Extract the [x, y] coordinate from the center of the cell holding the provided text.  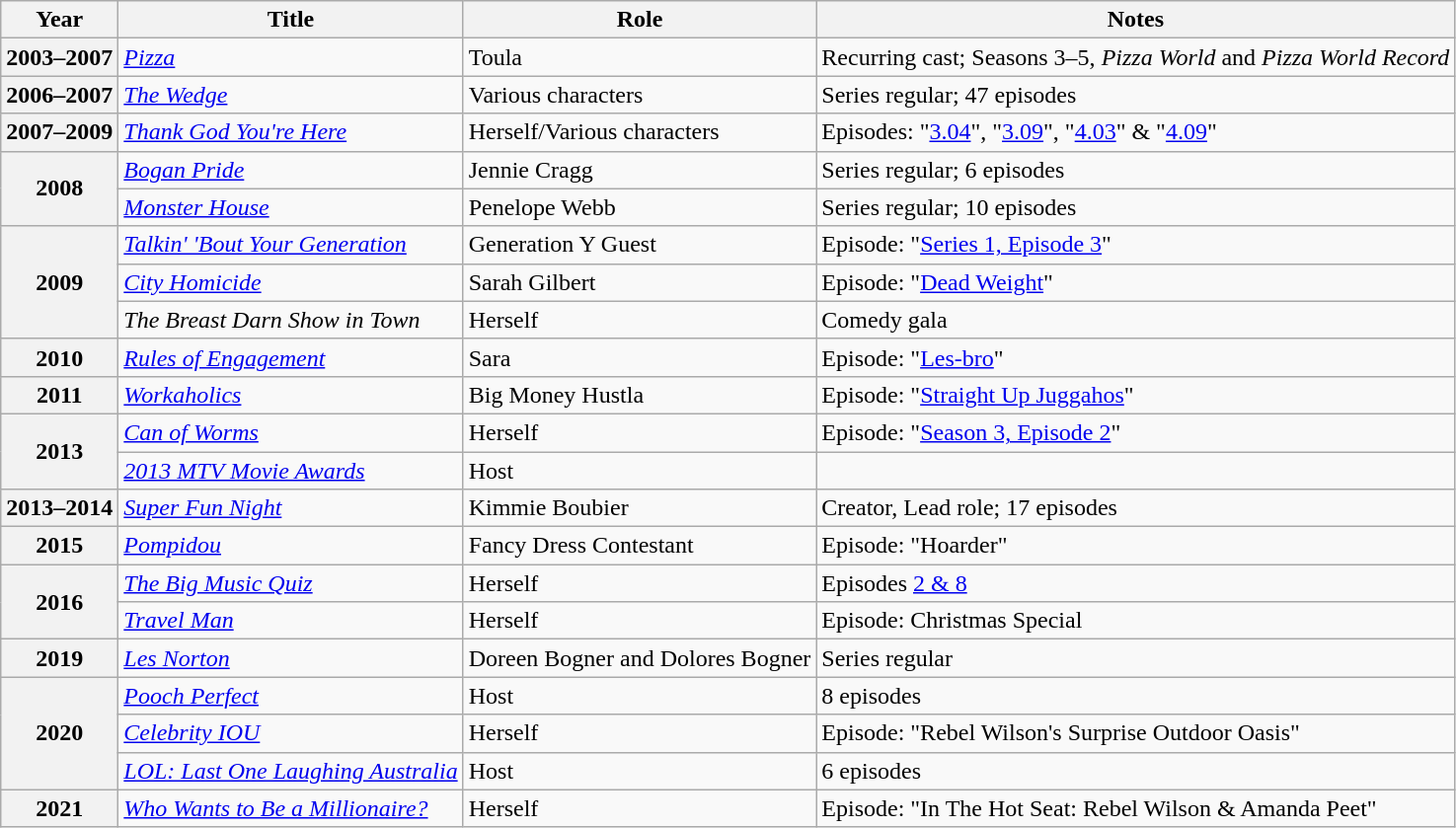
Monster House [290, 207]
Episode: "Rebel Wilson's Surprise Outdoor Oasis" [1135, 733]
Notes [1135, 20]
Super Fun Night [290, 508]
Kimmie Boubier [640, 508]
Episode: "Season 3, Episode 2" [1135, 432]
2019 [59, 658]
Episode: "Hoarder" [1135, 546]
Pompidou [290, 546]
Series regular; 47 episodes [1135, 95]
Episode: "In The Hot Seat: Rebel Wilson & Amanda Peet" [1135, 808]
Pooch Perfect [290, 696]
2013 MTV Movie Awards [290, 471]
The Wedge [290, 95]
Comedy gala [1135, 320]
2016 [59, 602]
2006–2007 [59, 95]
Les Norton [290, 658]
Various characters [640, 95]
Penelope Webb [640, 207]
Big Money Hustla [640, 395]
Series regular [1135, 658]
2013 [59, 451]
Workaholics [290, 395]
Pizza [290, 57]
2015 [59, 546]
Title [290, 20]
Doreen Bogner and Dolores Bogner [640, 658]
Generation Y Guest [640, 245]
Who Wants to Be a Millionaire? [290, 808]
Episodes: "3.04", "3.09", "4.03" & "4.09" [1135, 132]
2007–2009 [59, 132]
2010 [59, 357]
Jennie Cragg [640, 170]
Episode: "Dead Weight" [1135, 282]
Role [640, 20]
Recurring cast; Seasons 3–5, Pizza World and Pizza World Record [1135, 57]
Sarah Gilbert [640, 282]
Creator, Lead role; 17 episodes [1135, 508]
Episodes 2 & 8 [1135, 583]
2011 [59, 395]
Episode: Christmas Special [1135, 621]
Episode: "Straight Up Juggahos" [1135, 395]
2013–2014 [59, 508]
2020 [59, 733]
Bogan Pride [290, 170]
Talkin' 'Bout Your Generation [290, 245]
Episode: "Series 1, Episode 3" [1135, 245]
8 episodes [1135, 696]
2008 [59, 188]
City Homicide [290, 282]
Travel Man [290, 621]
Sara [640, 357]
6 episodes [1135, 771]
Fancy Dress Contestant [640, 546]
The Big Music Quiz [290, 583]
Thank God You're Here [290, 132]
The Breast Darn Show in Town [290, 320]
Rules of Engagement [290, 357]
Episode: "Les-bro" [1135, 357]
LOL: Last One Laughing Australia [290, 771]
2009 [59, 282]
Herself/Various characters [640, 132]
Toula [640, 57]
Series regular; 10 episodes [1135, 207]
Year [59, 20]
Series regular; 6 episodes [1135, 170]
Can of Worms [290, 432]
Celebrity IOU [290, 733]
2021 [59, 808]
2003–2007 [59, 57]
